For the text-containing cell, return its midpoint in [x, y] coordinate format. 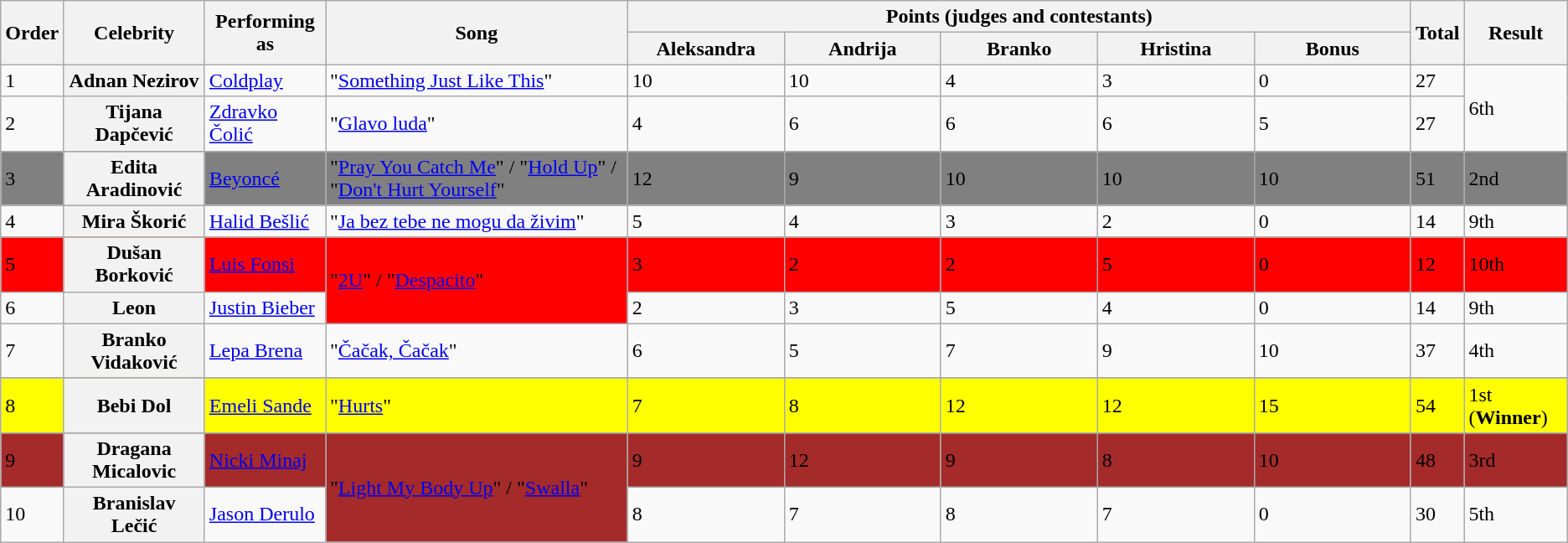
Mira Škorić [134, 221]
Branko [1019, 49]
6th [1516, 107]
Performing as [265, 33]
Hristina [1176, 49]
"Light My Body Up" / "Swalla" [477, 487]
"2U" / "Despacito" [477, 280]
Halid Bešlić [265, 221]
Total [1437, 33]
Jason Derulo [265, 515]
Justin Bieber [265, 308]
3rd [1516, 459]
Coldplay [265, 80]
54 [1437, 406]
Adnan Nezirov [134, 80]
30 [1437, 515]
Edita Aradinović [134, 178]
Aleksandra [705, 49]
"Ja bez tebe ne mogu da živim" [477, 221]
10th [1516, 265]
Branislav Lečić [134, 515]
Zdravko Čolić [265, 124]
Dragana Micalovic [134, 459]
Points (judges and contestants) [1019, 17]
Celebrity [134, 33]
Result [1516, 33]
48 [1437, 459]
Leon [134, 308]
51 [1437, 178]
4th [1516, 350]
Branko Vidaković [134, 350]
"Hurts" [477, 406]
"Pray You Catch Me" / "Hold Up" / "Don't Hurt Yourself" [477, 178]
"Glavo luda" [477, 124]
1st (Winner) [1516, 406]
Bebi Dol [134, 406]
Nicki Minaj [265, 459]
Order [32, 33]
Beyoncé [265, 178]
1 [32, 80]
2nd [1516, 178]
Andrija [863, 49]
Tijana Dapčević [134, 124]
"Čačak, Čačak" [477, 350]
"Something Just Like This" [477, 80]
15 [1332, 406]
5th [1516, 515]
Dušan Borković [134, 265]
Luis Fonsi [265, 265]
Song [477, 33]
Bonus [1332, 49]
Lepa Brena [265, 350]
Emeli Sande [265, 406]
37 [1437, 350]
